Output the [x, y] coordinate of the center of the cell containing the given text.  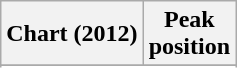
Chart (2012) [72, 34]
Peakposition [189, 34]
